Scan for the cell matching the given text and deliver its [x, y] coordinate at center. 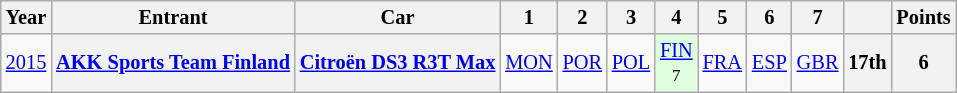
Year [26, 17]
FRA [722, 63]
AKK Sports Team Finland [173, 63]
POL [631, 63]
GBR [818, 63]
Car [398, 17]
2015 [26, 63]
POR [582, 63]
3 [631, 17]
2 [582, 17]
Citroën DS3 R3T Max [398, 63]
1 [528, 17]
ESP [770, 63]
Points [924, 17]
5 [722, 17]
4 [676, 17]
MON [528, 63]
7 [818, 17]
17th [867, 63]
FIN7 [676, 63]
Entrant [173, 17]
